Identify which cell holds the provided text, then report its (X, Y) central coordinate. 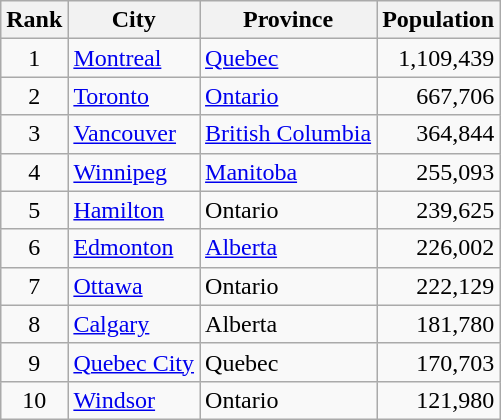
4 (34, 172)
10 (34, 400)
British Columbia (288, 134)
364,844 (438, 134)
181,780 (438, 324)
1,109,439 (438, 58)
6 (34, 248)
Toronto (134, 96)
121,980 (438, 400)
226,002 (438, 248)
3 (34, 134)
222,129 (438, 286)
Vancouver (134, 134)
Hamilton (134, 210)
Manitoba (288, 172)
9 (34, 362)
Montreal (134, 58)
255,093 (438, 172)
8 (34, 324)
Calgary (134, 324)
Province (288, 20)
Winnipeg (134, 172)
170,703 (438, 362)
2 (34, 96)
Population (438, 20)
5 (34, 210)
7 (34, 286)
City (134, 20)
239,625 (438, 210)
667,706 (438, 96)
Windsor (134, 400)
Quebec City (134, 362)
Edmonton (134, 248)
Rank (34, 20)
Ottawa (134, 286)
1 (34, 58)
